For the text-containing cell, return its midpoint in [x, y] coordinate format. 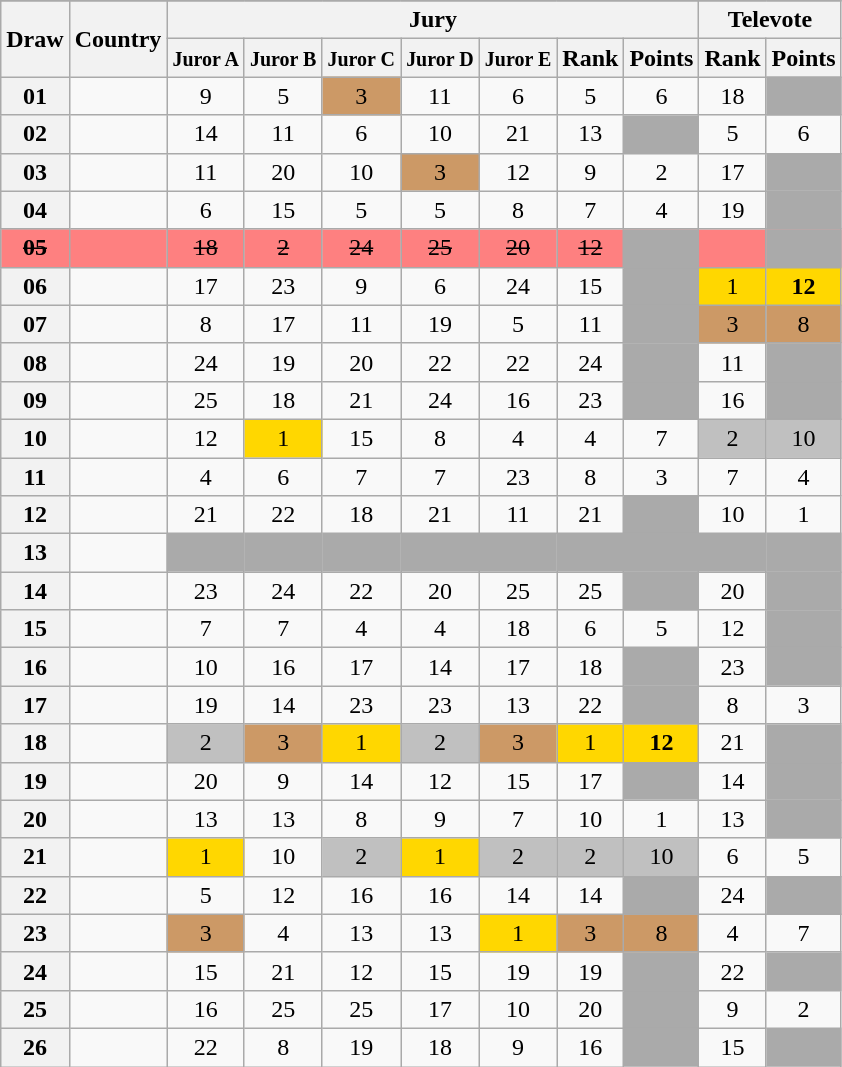
Jury [433, 20]
04 [35, 210]
Juror B [283, 58]
06 [35, 286]
Country [118, 39]
02 [35, 134]
07 [35, 324]
Juror A [206, 58]
Juror E [518, 58]
Juror C [362, 58]
09 [35, 400]
Juror D [440, 58]
03 [35, 172]
01 [35, 96]
Draw [35, 39]
05 [35, 248]
08 [35, 362]
Televote [770, 20]
26 [35, 1047]
